Provide the [x, y] coordinate of the cell's center where the given text is located.  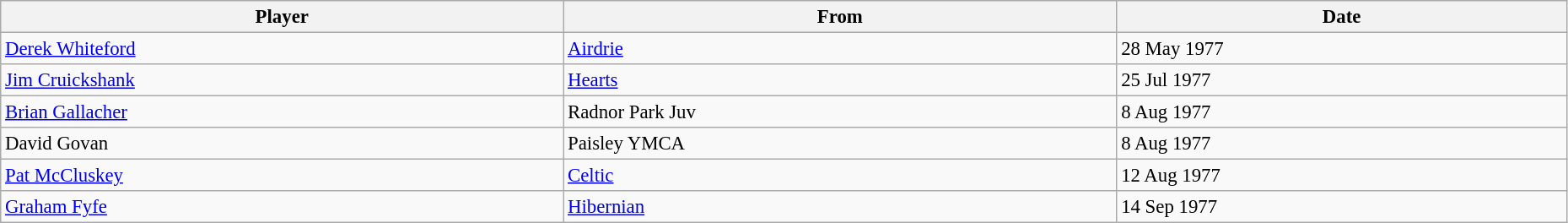
Graham Fyfe [282, 207]
Brian Gallacher [282, 112]
Player [282, 17]
Radnor Park Juv [840, 112]
28 May 1977 [1341, 49]
Airdrie [840, 49]
Date [1341, 17]
Celtic [840, 176]
Paisley YMCA [840, 144]
25 Jul 1977 [1341, 80]
12 Aug 1977 [1341, 176]
Pat McCluskey [282, 176]
David Govan [282, 144]
Derek Whiteford [282, 49]
From [840, 17]
Jim Cruickshank [282, 80]
Hibernian [840, 207]
14 Sep 1977 [1341, 207]
Hearts [840, 80]
